Pinpoint the cell where the given text exists, returning its (x, y) midpoint coordinate. 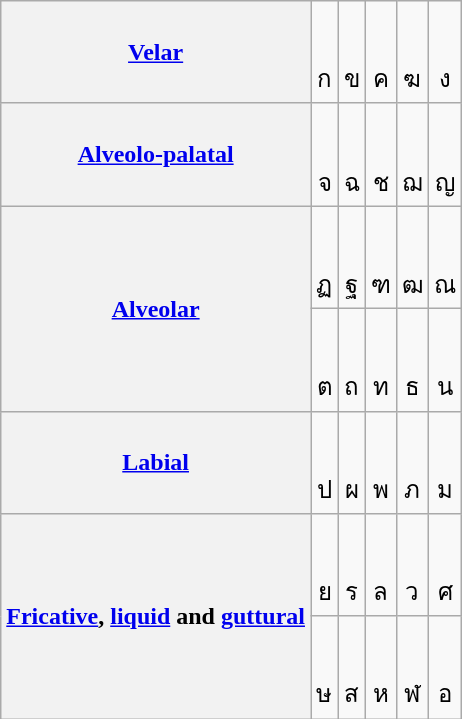
Velar (156, 52)
ย (324, 566)
ฐ (352, 258)
Labial (156, 462)
ธ (412, 360)
ล (382, 566)
พ (382, 462)
ณ (445, 258)
ม (445, 462)
Fricative, liquid and guttural (156, 616)
ญ (445, 154)
น (445, 360)
ป (324, 462)
ฌ (412, 154)
Alveolar (156, 308)
ผ (352, 462)
ต (324, 360)
ฏ (324, 258)
ถ (352, 360)
ค (382, 52)
ช (382, 154)
ฉ (352, 154)
ง (445, 52)
ฆ (412, 52)
ฑ (382, 258)
ข (352, 52)
อ (445, 668)
ส (352, 668)
ฒ (412, 258)
ษ (324, 668)
ฬ (412, 668)
Alveolo-palatal (156, 154)
จ (324, 154)
ห (382, 668)
ว (412, 566)
ท (382, 360)
ภ (412, 462)
ร (352, 566)
ก (324, 52)
ศ (445, 566)
